Scan for the cell matching the given text and deliver its [X, Y] coordinate at center. 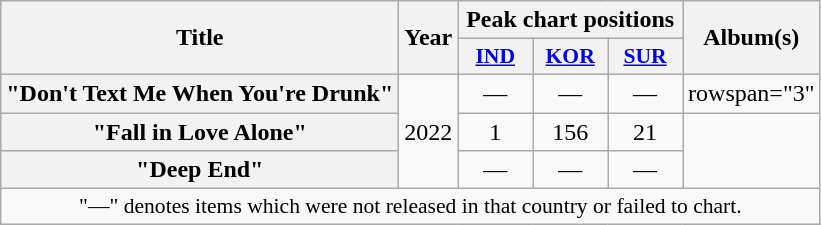
IND [496, 57]
Peak chart positions [570, 20]
"Don't Text Me When You're Drunk" [200, 93]
rowspan="3" [752, 93]
Title [200, 38]
SUR [646, 57]
1 [496, 131]
"—" denotes items which were not released in that country or failed to chart. [410, 207]
KOR [570, 57]
156 [570, 131]
"Deep End" [200, 170]
Album(s) [752, 38]
"Fall in Love Alone" [200, 131]
Year [428, 38]
21 [646, 131]
2022 [428, 131]
